Determine the [X, Y] coordinate at the center of the cell enclosing the given text.  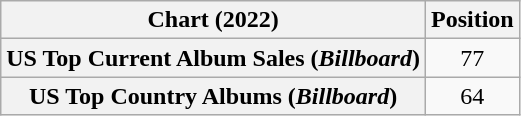
64 [472, 96]
Position [472, 20]
US Top Country Albums (Billboard) [214, 96]
US Top Current Album Sales (Billboard) [214, 58]
Chart (2022) [214, 20]
77 [472, 58]
